For the text-containing cell, return its midpoint in (X, Y) coordinate format. 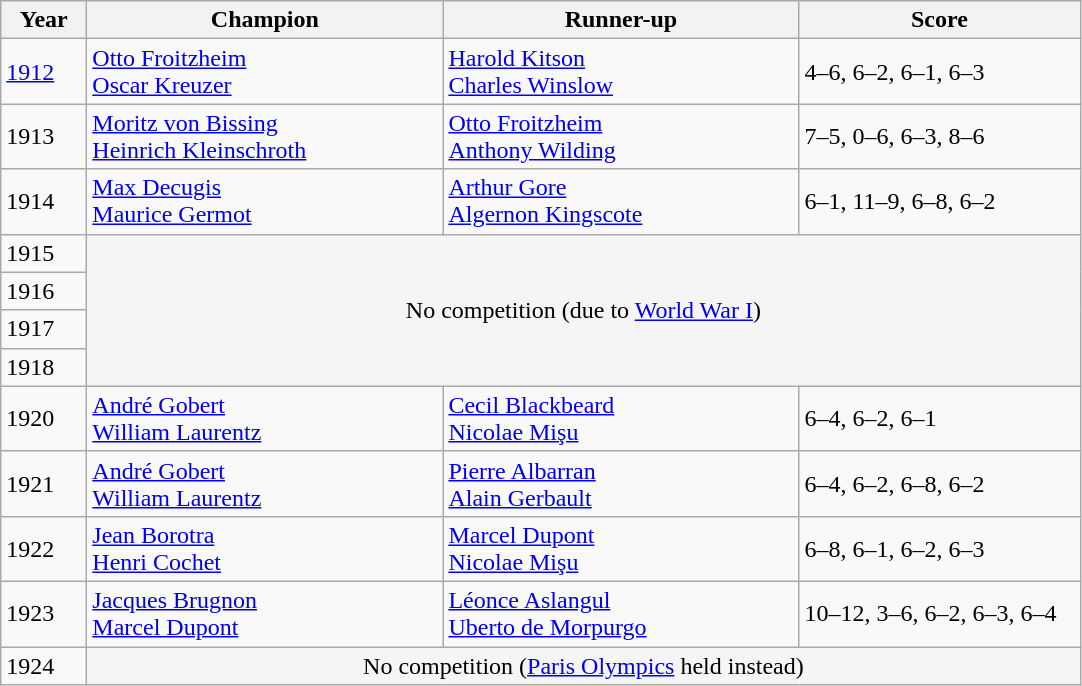
Cecil Blackbeard Nicolae Mişu (621, 418)
Year (44, 20)
6–1, 11–9, 6–8, 6–2 (940, 202)
Arthur Gore Algernon Kingscote (621, 202)
Pierre Albarran Alain Gerbault (621, 484)
7–5, 0–6, 6–3, 8–6 (940, 136)
4–6, 6–2, 6–1, 6–3 (940, 72)
1920 (44, 418)
No competition (due to World War I) (584, 310)
Runner-up (621, 20)
1915 (44, 253)
1916 (44, 291)
1913 (44, 136)
1924 (44, 665)
Otto Froitzheim Anthony Wilding (621, 136)
Marcel Dupont Nicolae Mişu (621, 548)
Champion (265, 20)
6–8, 6–1, 6–2, 6–3 (940, 548)
Harold Kitson Charles Winslow (621, 72)
Léonce Aslangul Uberto de Morpurgo (621, 614)
10–12, 3–6, 6–2, 6–3, 6–4 (940, 614)
Score (940, 20)
1921 (44, 484)
1917 (44, 329)
Otto Froitzheim Oscar Kreuzer (265, 72)
Jacques Brugnon Marcel Dupont (265, 614)
Jean Borotra Henri Cochet (265, 548)
No competition (Paris Olympics held instead) (584, 665)
Max Decugis Maurice Germot (265, 202)
6–4, 6–2, 6–8, 6–2 (940, 484)
1922 (44, 548)
6–4, 6–2, 6–1 (940, 418)
1918 (44, 367)
1923 (44, 614)
1912 (44, 72)
1914 (44, 202)
Moritz von Bissing Heinrich Kleinschroth (265, 136)
